Provide the (X, Y) coordinate of the cell's center where the given text is located.  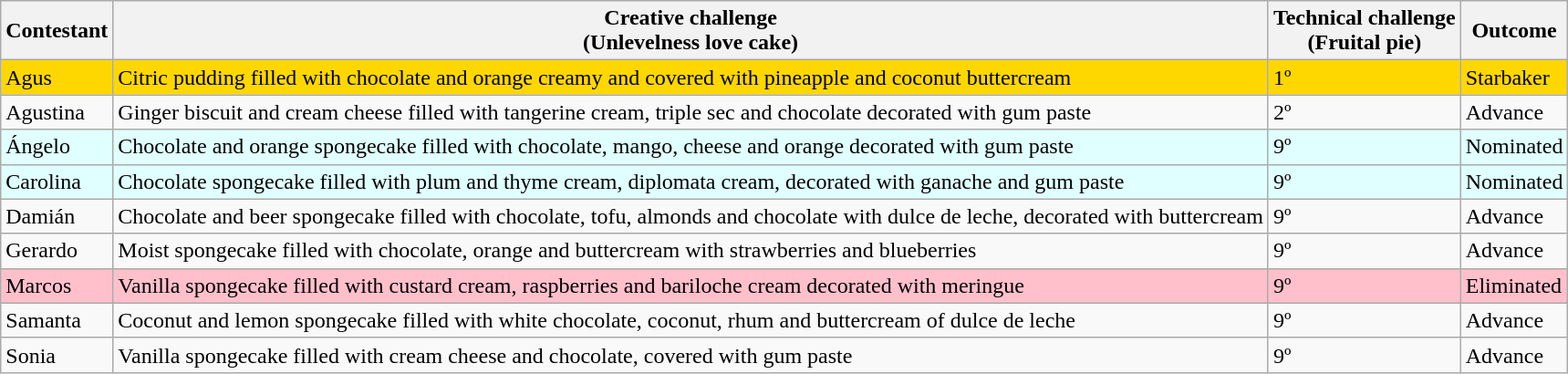
Carolina (57, 182)
Ginger biscuit and cream cheese filled with tangerine cream, triple sec and chocolate decorated with gum paste (691, 112)
Agustina (57, 112)
Agus (57, 78)
Ángelo (57, 147)
Vanilla spongecake filled with custard cream, raspberries and bariloche cream decorated with meringue (691, 286)
Chocolate and beer spongecake filled with chocolate, tofu, almonds and chocolate with dulce de leche, decorated with buttercream (691, 216)
2º (1365, 112)
Chocolate and orange spongecake filled with chocolate, mango, cheese and orange decorated with gum paste (691, 147)
Marcos (57, 286)
Coconut and lemon spongecake filled with white chocolate, coconut, rhum and buttercream of dulce de leche (691, 320)
1º (1365, 78)
Damián (57, 216)
Contestant (57, 31)
Eliminated (1514, 286)
Outcome (1514, 31)
Citric pudding filled with chocolate and orange creamy and covered with pineapple and coconut buttercream (691, 78)
Samanta (57, 320)
Sonia (57, 355)
Chocolate spongecake filled with plum and thyme cream, diplomata cream, decorated with ganache and gum paste (691, 182)
Vanilla spongecake filled with cream cheese and chocolate, covered with gum paste (691, 355)
Gerardo (57, 251)
Technical challenge(Fruital pie) (1365, 31)
Creative challenge(Unlevelness love cake) (691, 31)
Starbaker (1514, 78)
Moist spongecake filled with chocolate, orange and buttercream with strawberries and blueberries (691, 251)
